For the text-containing cell, return its midpoint in [x, y] coordinate format. 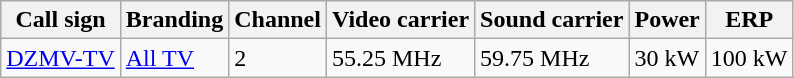
2 [278, 58]
Video carrier [400, 20]
Call sign [61, 20]
ERP [749, 20]
DZMV-TV [61, 58]
Branding [174, 20]
Channel [278, 20]
Sound carrier [552, 20]
Power [667, 20]
55.25 MHz [400, 58]
100 kW [749, 58]
30 kW [667, 58]
All TV [174, 58]
59.75 MHz [552, 58]
